Capture the cell that displays the provided text and extract its [X, Y] central coordinate. 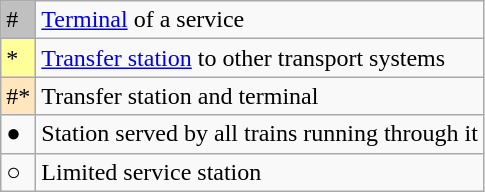
● [18, 134]
○ [18, 172]
Limited service station [260, 172]
Transfer station to other transport systems [260, 58]
* [18, 58]
Transfer station and terminal [260, 96]
Terminal of a service [260, 20]
# [18, 20]
Station served by all trains running through it [260, 134]
#* [18, 96]
